Find where the given text appears and provide that cell's center as [x, y] coordinate. 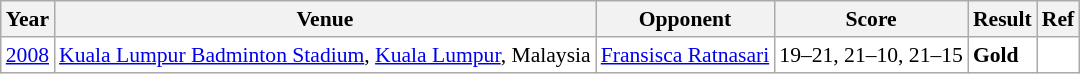
Score [871, 19]
Ref [1058, 19]
Year [28, 19]
Venue [325, 19]
19–21, 21–10, 21–15 [871, 55]
Gold [1002, 55]
Result [1002, 19]
Kuala Lumpur Badminton Stadium, Kuala Lumpur, Malaysia [325, 55]
Opponent [686, 19]
2008 [28, 55]
Fransisca Ratnasari [686, 55]
